Find where the given text appears and provide that cell's center as (x, y) coordinate. 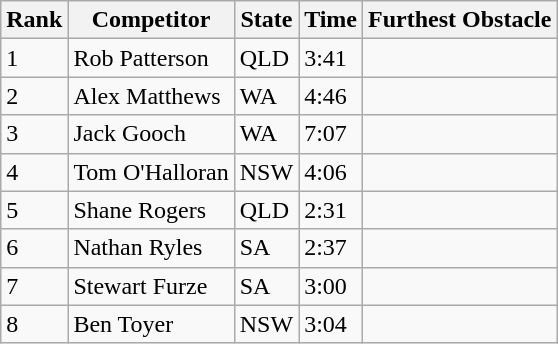
3:00 (331, 286)
2:37 (331, 248)
7:07 (331, 134)
3 (34, 134)
State (266, 20)
Tom O'Halloran (151, 172)
Jack Gooch (151, 134)
Nathan Ryles (151, 248)
Time (331, 20)
7 (34, 286)
3:04 (331, 324)
4:06 (331, 172)
Shane Rogers (151, 210)
Competitor (151, 20)
Alex Matthews (151, 96)
Rank (34, 20)
6 (34, 248)
Ben Toyer (151, 324)
Furthest Obstacle (460, 20)
5 (34, 210)
8 (34, 324)
1 (34, 58)
2 (34, 96)
4 (34, 172)
4:46 (331, 96)
2:31 (331, 210)
Rob Patterson (151, 58)
Stewart Furze (151, 286)
3:41 (331, 58)
